Locate the cell with the specified text and output its [X, Y] center coordinate. 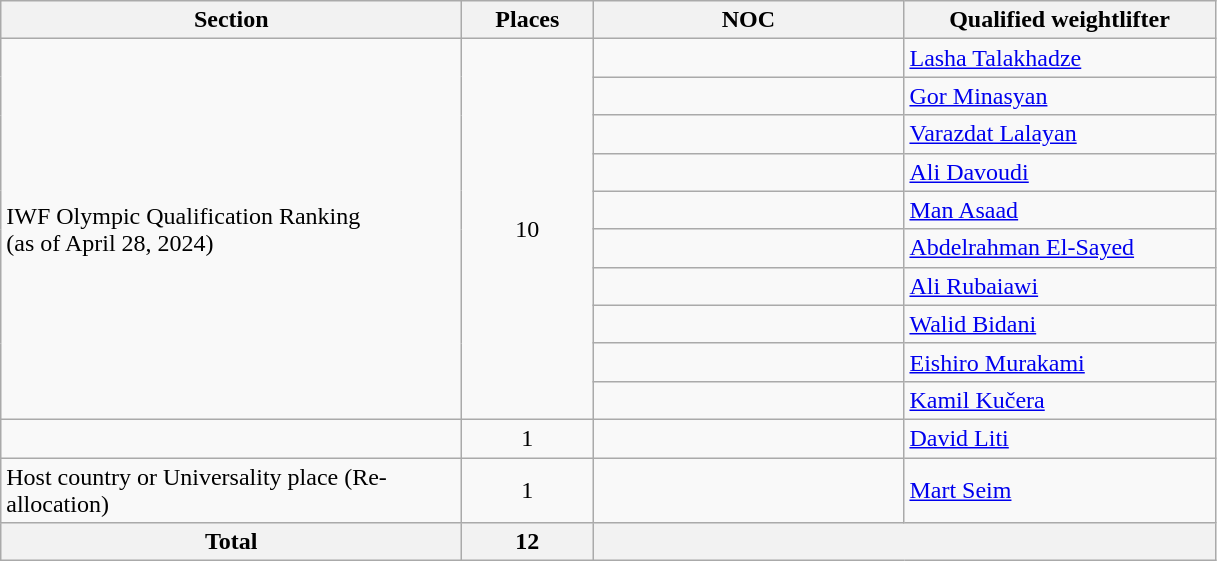
Section [232, 20]
Mart Seim [1060, 490]
Varazdat Lalayan [1060, 134]
Abdelrahman El-Sayed [1060, 248]
Kamil Kučera [1060, 400]
Host country or Universality place (Re-allocation) [232, 490]
Ali Davoudi [1060, 172]
10 [528, 230]
Places [528, 20]
Lasha Talakhadze [1060, 58]
Walid Bidani [1060, 324]
Qualified weightlifter [1060, 20]
Man Asaad [1060, 210]
IWF Olympic Qualification Ranking(as of April 28, 2024) [232, 230]
12 [528, 542]
Ali Rubaiawi [1060, 286]
Eishiro Murakami [1060, 362]
Total [232, 542]
David Liti [1060, 438]
Gor Minasyan [1060, 96]
NOC [748, 20]
